Return [X, Y] of the center of cell containing provided text 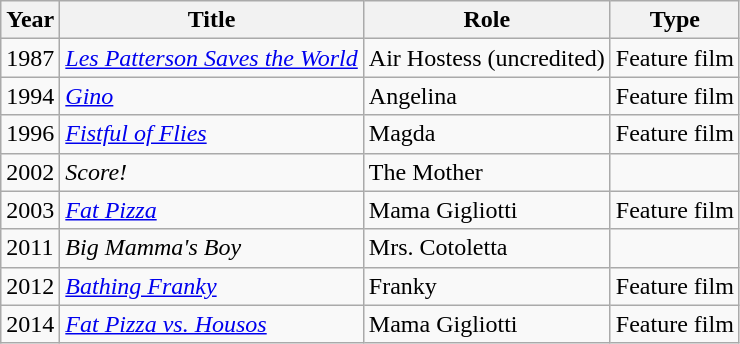
Year [30, 20]
Gino [212, 96]
2012 [30, 286]
Type [674, 20]
Magda [486, 134]
Franky [486, 286]
Fistful of Flies [212, 134]
1994 [30, 96]
Mrs. Cotoletta [486, 248]
Fat Pizza vs. Housos [212, 324]
Score! [212, 172]
Fat Pizza [212, 210]
Angelina [486, 96]
Air Hostess (uncredited) [486, 58]
Bathing Franky [212, 286]
Les Patterson Saves the World [212, 58]
Role [486, 20]
1996 [30, 134]
2003 [30, 210]
1987 [30, 58]
Big Mamma's Boy [212, 248]
2014 [30, 324]
Title [212, 20]
2011 [30, 248]
2002 [30, 172]
The Mother [486, 172]
